From the cell containing the given text, extract its center point as [x, y] coordinate. 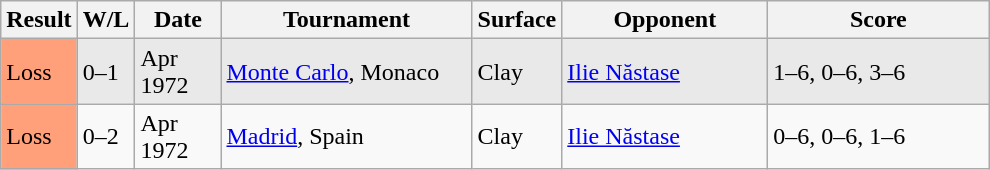
0–6, 0–6, 1–6 [878, 136]
W/L [106, 20]
Opponent [665, 20]
0–2 [106, 136]
Surface [517, 20]
1–6, 0–6, 3–6 [878, 72]
0–1 [106, 72]
Madrid, Spain [346, 136]
Date [178, 20]
Score [878, 20]
Result [39, 20]
Tournament [346, 20]
Monte Carlo, Monaco [346, 72]
